Pinpoint the cell where the given text exists, returning its [x, y] midpoint coordinate. 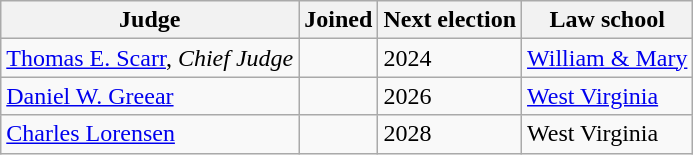
2028 [450, 134]
Thomas E. Scarr, Chief Judge [150, 58]
William & Mary [608, 58]
Law school [608, 20]
Judge [150, 20]
2024 [450, 58]
Next election [450, 20]
Daniel W. Greear [150, 96]
Charles Lorensen [150, 134]
2026 [450, 96]
Joined [338, 20]
